From the cell containing the given text, extract its center point as [X, Y] coordinate. 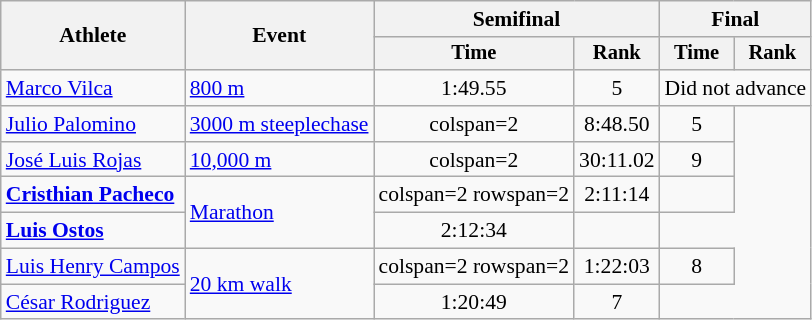
8:48.50 [616, 124]
8 [697, 267]
30:11.02 [616, 160]
20 km walk [280, 284]
10,000 m [280, 160]
1:49.55 [474, 88]
1:20:49 [474, 302]
Marathon [280, 212]
7 [616, 302]
2:12:34 [474, 231]
2:11:14 [616, 195]
800 m [280, 88]
Athlete [93, 36]
Final [736, 19]
Luis Ostos [93, 231]
Luis Henry Campos [93, 267]
3000 m steeplechase [280, 124]
Did not advance [736, 88]
Semifinal [517, 19]
Marco Vilca [93, 88]
1:22:03 [616, 267]
9 [697, 160]
César Rodriguez [93, 302]
Event [280, 36]
Cristhian Pacheco [93, 195]
José Luis Rojas [93, 160]
Julio Palomino [93, 124]
